From the cell containing the given text, extract its center point as [x, y] coordinate. 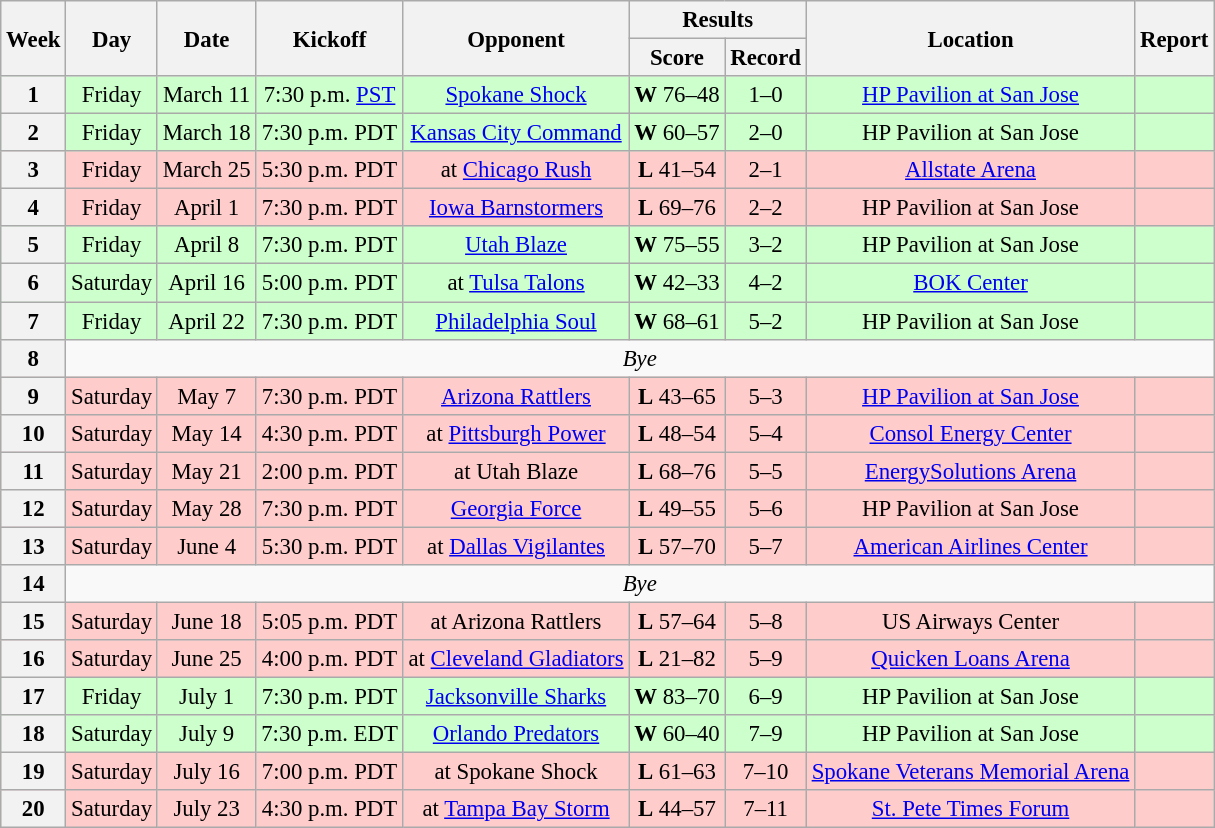
W 76–48 [677, 95]
Kickoff [330, 38]
7:30 p.m. PST [330, 95]
9 [34, 396]
17 [34, 697]
5–4 [766, 433]
Arizona Rattlers [516, 396]
5:00 p.m. PDT [330, 283]
at Utah Blaze [516, 471]
Day [112, 38]
Jacksonville Sharks [516, 697]
Philadelphia Soul [516, 321]
19 [34, 772]
5–6 [766, 509]
Spokane Veterans Memorial Arena [970, 772]
July 1 [206, 697]
7:30 p.m. EDT [330, 734]
Spokane Shock [516, 95]
18 [34, 734]
April 16 [206, 283]
US Airways Center [970, 621]
2 [34, 133]
May 14 [206, 433]
6–9 [766, 697]
1–0 [766, 95]
8 [34, 358]
L 69–76 [677, 208]
5–5 [766, 471]
5:05 p.m. PDT [330, 621]
L 41–54 [677, 170]
Results [718, 20]
Utah Blaze [516, 245]
L 48–54 [677, 433]
L 57–64 [677, 621]
1 [34, 95]
7–11 [766, 809]
Iowa Barnstormers [516, 208]
March 18 [206, 133]
6 [34, 283]
Report [1174, 38]
at Arizona Rattlers [516, 621]
4–2 [766, 283]
20 [34, 809]
13 [34, 546]
June 18 [206, 621]
4 [34, 208]
at Dallas Vigilantes [516, 546]
at Tampa Bay Storm [516, 809]
5 [34, 245]
4:00 p.m. PDT [330, 659]
BOK Center [970, 283]
May 28 [206, 509]
5–7 [766, 546]
at Chicago Rush [516, 170]
Allstate Arena [970, 170]
at Tulsa Talons [516, 283]
April 8 [206, 245]
L 43–65 [677, 396]
L 57–70 [677, 546]
American Airlines Center [970, 546]
2–2 [766, 208]
5–2 [766, 321]
7:00 p.m. PDT [330, 772]
April 22 [206, 321]
June 4 [206, 546]
2:00 p.m. PDT [330, 471]
Date [206, 38]
March 25 [206, 170]
Kansas City Command [516, 133]
July 23 [206, 809]
L 49–55 [677, 509]
Opponent [516, 38]
at Spokane Shock [516, 772]
W 68–61 [677, 321]
Consol Energy Center [970, 433]
L 61–63 [677, 772]
W 60–57 [677, 133]
Orlando Predators [516, 734]
May 7 [206, 396]
15 [34, 621]
St. Pete Times Forum [970, 809]
7 [34, 321]
W 75–55 [677, 245]
W 83–70 [677, 697]
June 25 [206, 659]
5–8 [766, 621]
2–0 [766, 133]
14 [34, 584]
Georgia Force [516, 509]
W 60–40 [677, 734]
July 16 [206, 772]
11 [34, 471]
5–3 [766, 396]
3–2 [766, 245]
at Cleveland Gladiators [516, 659]
Week [34, 38]
L 44–57 [677, 809]
16 [34, 659]
L 21–82 [677, 659]
July 9 [206, 734]
7–9 [766, 734]
10 [34, 433]
3 [34, 170]
April 1 [206, 208]
L 68–76 [677, 471]
at Pittsburgh Power [516, 433]
Score [677, 58]
Record [766, 58]
2–1 [766, 170]
W 42–33 [677, 283]
7–10 [766, 772]
May 21 [206, 471]
Location [970, 38]
5–9 [766, 659]
Quicken Loans Arena [970, 659]
EnergySolutions Arena [970, 471]
12 [34, 509]
March 11 [206, 95]
